Return (X, Y) of the center of cell containing provided text 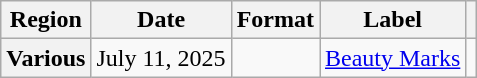
July 11, 2025 (161, 58)
Beauty Marks (393, 58)
Label (393, 20)
Various (46, 58)
Region (46, 20)
Format (275, 20)
Date (161, 20)
